From the cell containing the given text, extract its center point as (x, y) coordinate. 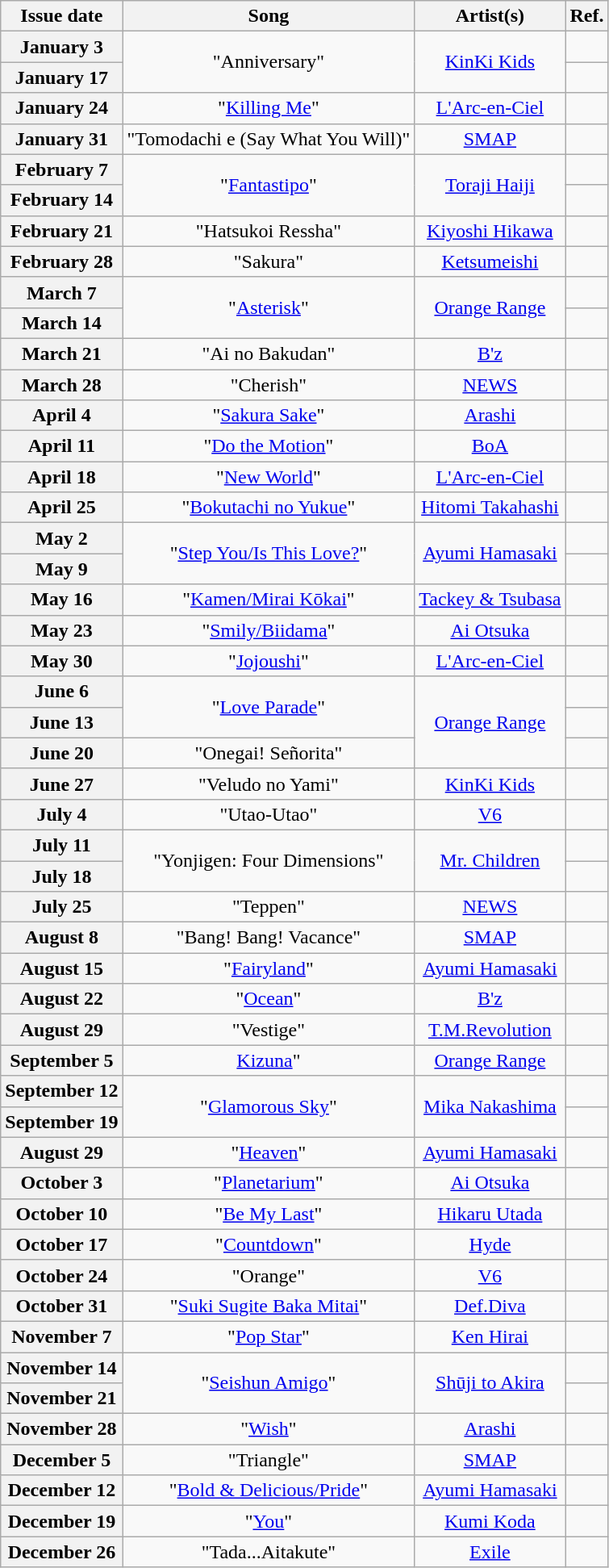
"Countdown" (269, 1244)
"Sakura Sake" (269, 416)
August 8 (61, 938)
"Tada...Aitakute" (269, 1552)
Mr. Children (490, 860)
Hikaru Utada (490, 1214)
"Cherish" (269, 385)
July 11 (61, 845)
October 3 (61, 1183)
December 5 (61, 1460)
Hitomi Takahashi (490, 508)
Issue date (61, 16)
December 12 (61, 1491)
August 22 (61, 999)
August 15 (61, 968)
April 25 (61, 508)
"Suki Sugite Baka Mitai" (269, 1306)
"Yonjigen: Four Dimensions" (269, 860)
"Smily/Biidama" (269, 630)
November 7 (61, 1336)
Toraji Haiji (490, 185)
"Asterisk" (269, 307)
October 24 (61, 1275)
"Fantastipo" (269, 185)
Ref. (587, 16)
"Do the Motion" (269, 446)
"Veludo no Yami" (269, 784)
March 28 (61, 385)
Kiyoshi Hikawa (490, 231)
BoA (490, 446)
May 16 (61, 600)
June 20 (61, 753)
"Sakura" (269, 261)
"Wish" (269, 1429)
"You" (269, 1521)
July 18 (61, 876)
Shūji to Akira (490, 1383)
"Be My Last" (269, 1214)
"Tomodachi e (Say What You Will)" (269, 139)
Def.Diva (490, 1306)
Kizuna" (269, 1060)
September 19 (61, 1122)
"Step You/Is This Love?" (269, 554)
October 31 (61, 1306)
January 17 (61, 77)
"Bold & Delicious/Pride" (269, 1491)
T.M.Revolution (490, 1030)
May 9 (61, 569)
April 4 (61, 416)
"Orange" (269, 1275)
March 14 (61, 323)
December 19 (61, 1521)
March 21 (61, 353)
"Bang! Bang! Vacance" (269, 938)
November 28 (61, 1429)
"Onegai! Señorita" (269, 753)
January 24 (61, 108)
Ketsumeishi (490, 261)
November 14 (61, 1368)
"Fairyland" (269, 968)
February 28 (61, 261)
May 30 (61, 661)
December 26 (61, 1552)
February 7 (61, 169)
"Vestige" (269, 1030)
"Jojoushi" (269, 661)
"Love Parade" (269, 707)
January 3 (61, 47)
October 10 (61, 1214)
September 12 (61, 1091)
"Triangle" (269, 1460)
"Planetarium" (269, 1183)
"Seishun Amigo" (269, 1383)
Mika Nakashima (490, 1106)
September 5 (61, 1060)
July 25 (61, 907)
March 7 (61, 292)
April 18 (61, 477)
"Anniversary" (269, 62)
Exile (490, 1552)
April 11 (61, 446)
Kumi Koda (490, 1521)
"Hatsukoi Ressha" (269, 231)
July 4 (61, 814)
"Ocean" (269, 999)
November 21 (61, 1399)
May 23 (61, 630)
"Heaven" (269, 1152)
"Pop Star" (269, 1336)
June 6 (61, 692)
Hyde (490, 1244)
"Teppen" (269, 907)
Song (269, 16)
"Kamen/Mirai Kōkai" (269, 600)
February 21 (61, 231)
Artist(s) (490, 16)
June 13 (61, 722)
January 31 (61, 139)
Ken Hirai (490, 1336)
February 14 (61, 200)
May 2 (61, 538)
October 17 (61, 1244)
"Killing Me" (269, 108)
"Glamorous Sky" (269, 1106)
Tackey & Tsubasa (490, 600)
June 27 (61, 784)
"Ai no Bakudan" (269, 353)
"Bokutachi no Yukue" (269, 508)
"Utao-Utao" (269, 814)
"New World" (269, 477)
